Return the (x, y) coordinate for the center point of the cell that contains the specified text.  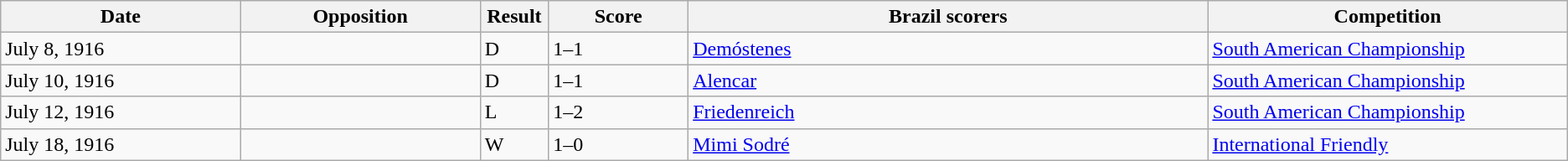
Competition (1387, 17)
Friedenreich (948, 112)
Alencar (948, 80)
Demóstenes (948, 49)
Mimi Sodré (948, 144)
W (514, 144)
1–2 (618, 112)
Brazil scorers (948, 17)
International Friendly (1387, 144)
July 8, 1916 (121, 49)
Score (618, 17)
July 18, 1916 (121, 144)
July 10, 1916 (121, 80)
Opposition (360, 17)
1–0 (618, 144)
Date (121, 17)
July 12, 1916 (121, 112)
L (514, 112)
Result (514, 17)
